Determine the (X, Y) coordinate at the center of the cell enclosing the given text.  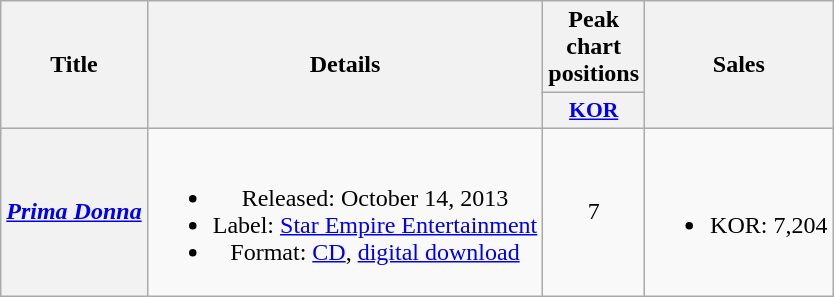
Peak chart positions (594, 47)
Released: October 14, 2013Label: Star Empire EntertainmentFormat: CD, digital download (345, 212)
Prima Donna (74, 212)
KOR: 7,204 (739, 212)
7 (594, 212)
Details (345, 65)
KOR (594, 111)
Sales (739, 65)
Title (74, 65)
